Output the [X, Y] coordinate of the center of the cell containing the given text.  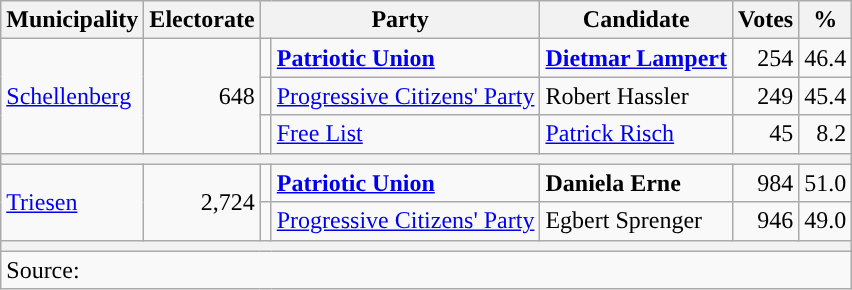
Municipality [72, 20]
Daniela Erne [636, 183]
49.0 [826, 221]
Dietmar Lampert [636, 58]
Schellenberg [72, 96]
Patrick Risch [636, 134]
Triesen [72, 202]
Egbert Sprenger [636, 221]
Votes [765, 20]
Source: [426, 270]
46.4 [826, 58]
Robert Hassler [636, 96]
946 [765, 221]
45.4 [826, 96]
648 [202, 96]
51.0 [826, 183]
254 [765, 58]
2,724 [202, 202]
Free List [406, 134]
Party [400, 20]
% [826, 20]
Candidate [636, 20]
984 [765, 183]
Electorate [202, 20]
8.2 [826, 134]
249 [765, 96]
45 [765, 134]
